Locate the cell with the specified text and output its [X, Y] center coordinate. 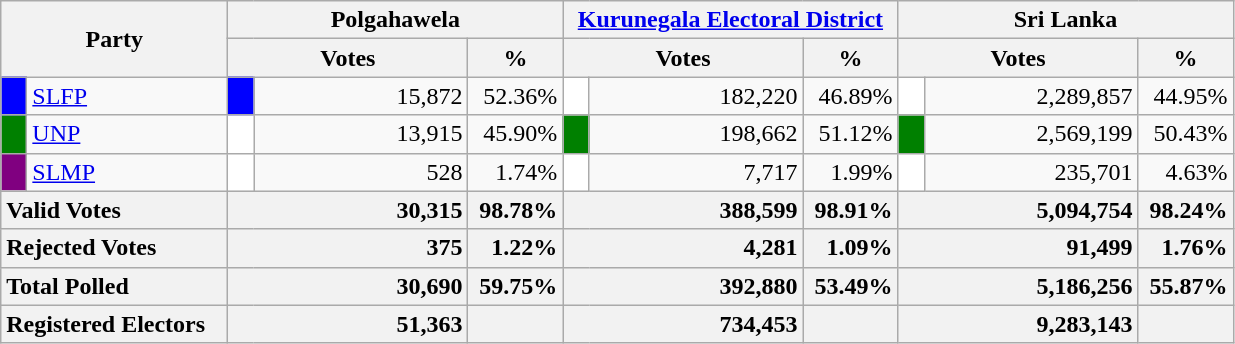
UNP [128, 134]
4.63% [1186, 172]
55.87% [1186, 286]
Registered Electors [114, 324]
1.99% [850, 172]
Sri Lanka [1066, 20]
46.89% [850, 96]
198,662 [696, 134]
45.90% [516, 134]
5,094,754 [1018, 210]
375 [348, 248]
98.24% [1186, 210]
Valid Votes [114, 210]
4,281 [683, 248]
15,872 [361, 96]
1.22% [516, 248]
Party [114, 39]
182,220 [696, 96]
98.91% [850, 210]
59.75% [516, 286]
1.09% [850, 248]
50.43% [1186, 134]
9,283,143 [1018, 324]
2,289,857 [1031, 96]
98.78% [516, 210]
Rejected Votes [114, 248]
Total Polled [114, 286]
30,690 [348, 286]
51,363 [348, 324]
44.95% [1186, 96]
30,315 [348, 210]
528 [361, 172]
52.36% [516, 96]
235,701 [1031, 172]
388,599 [683, 210]
91,499 [1018, 248]
7,717 [696, 172]
2,569,199 [1031, 134]
SLFP [128, 96]
SLMP [128, 172]
5,186,256 [1018, 286]
13,915 [361, 134]
51.12% [850, 134]
734,453 [683, 324]
1.76% [1186, 248]
Polgahawela [396, 20]
392,880 [683, 286]
53.49% [850, 286]
1.74% [516, 172]
Kurunegala Electoral District [730, 20]
